For the text-containing cell, return its midpoint in [x, y] coordinate format. 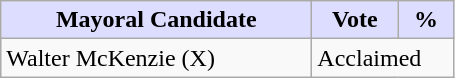
Acclaimed [383, 58]
Mayoral Candidate [156, 20]
Vote [355, 20]
Walter McKenzie (X) [156, 58]
% [426, 20]
